Identify which cell holds the provided text, then report its [X, Y] central coordinate. 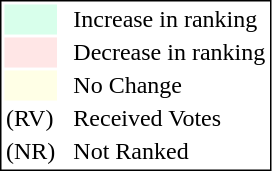
No Change [170, 85]
Not Ranked [170, 151]
Received Votes [170, 119]
Decrease in ranking [170, 53]
(NR) [30, 151]
Increase in ranking [170, 19]
(RV) [30, 119]
